Find where the given text appears and provide that cell's center as (x, y) coordinate. 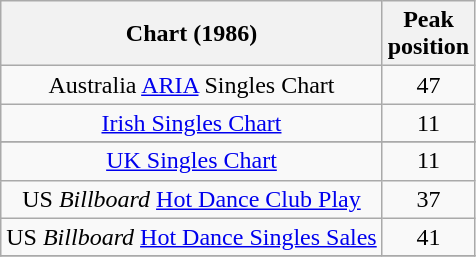
Chart (1986) (192, 34)
US Billboard Hot Dance Singles Sales (192, 237)
Irish Singles Chart (192, 123)
UK Singles Chart (192, 161)
US Billboard Hot Dance Club Play (192, 199)
Peakposition (428, 34)
Australia ARIA Singles Chart (192, 85)
47 (428, 85)
41 (428, 237)
37 (428, 199)
